Identify which cell holds the provided text, then report its [x, y] central coordinate. 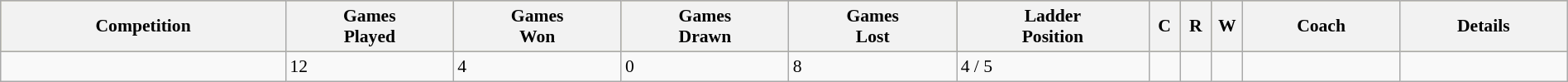
0 [705, 66]
Competition [144, 27]
LadderPosition [1054, 27]
GamesLost [873, 27]
Details [1484, 27]
4 / 5 [1054, 66]
C [1164, 27]
8 [873, 66]
GamesWon [538, 27]
GamesPlayed [369, 27]
W [1227, 27]
12 [369, 66]
R [1196, 27]
4 [538, 66]
GamesDrawn [705, 27]
Coach [1322, 27]
